Pinpoint the cell where the given text exists, returning its [X, Y] midpoint coordinate. 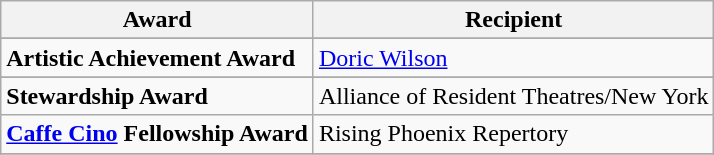
Artistic Achievement Award [158, 58]
Award [158, 20]
Doric Wilson [514, 58]
Recipient [514, 20]
Alliance of Resident Theatres/New York [514, 96]
Stewardship Award [158, 96]
Rising Phoenix Repertory [514, 134]
Caffe Cino Fellowship Award [158, 134]
